Provide the (x, y) coordinate of the cell's center where the given text is located.  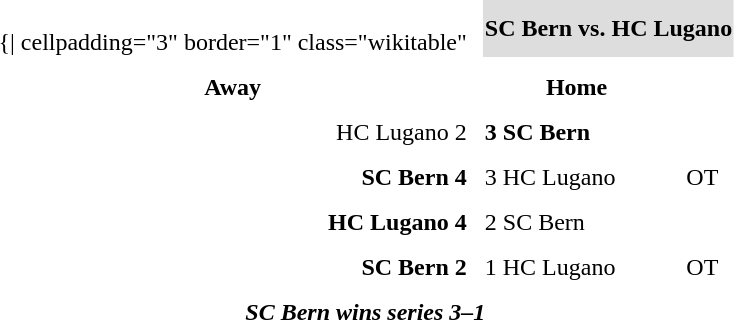
Home (576, 87)
1 HC Lugano (576, 267)
3 SC Bern (576, 132)
SC Bern vs. HC Lugano (608, 28)
2 SC Bern (576, 222)
3 HC Lugano (576, 177)
